Capture the cell that displays the provided text and extract its [X, Y] central coordinate. 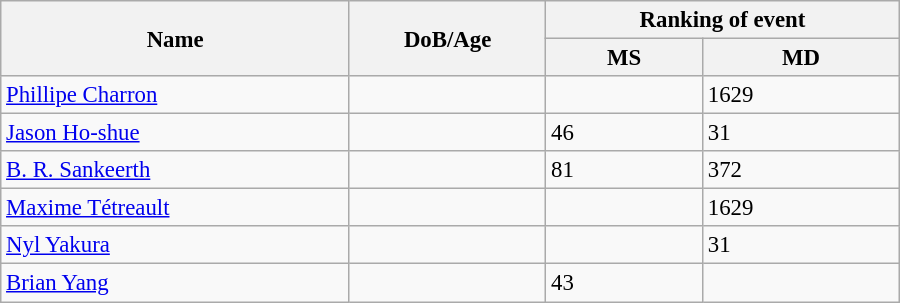
Maxime Tétreault [176, 208]
372 [800, 170]
43 [624, 283]
Brian Yang [176, 283]
Nyl Yakura [176, 245]
Jason Ho-shue [176, 133]
46 [624, 133]
DoB/Age [447, 38]
B. R. Sankeerth [176, 170]
Ranking of event [723, 20]
Name [176, 38]
MD [800, 58]
MS [624, 58]
81 [624, 170]
Phillipe Charron [176, 95]
